Return (X, Y) of the center of cell containing provided text 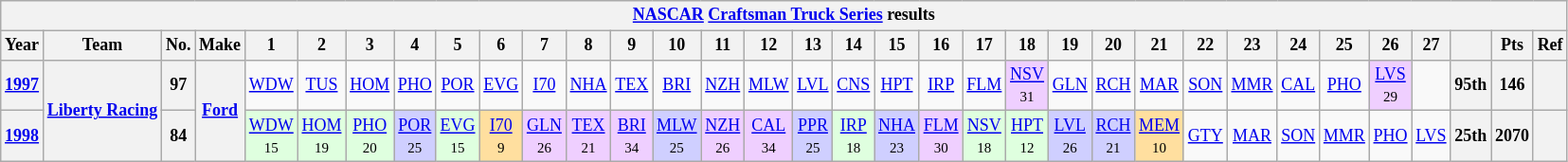
19 (1070, 45)
FLM (984, 85)
MLW (769, 85)
1998 (23, 136)
23 (1253, 45)
NHA23 (897, 136)
22 (1205, 45)
TEX21 (588, 136)
POR25 (415, 136)
CNS (854, 85)
Pts (1512, 45)
MLW25 (676, 136)
LVL (813, 85)
IRP (941, 85)
15 (897, 45)
CAL34 (769, 136)
Ford (220, 110)
RCH (1113, 85)
PHO20 (369, 136)
MEM10 (1160, 136)
3 (369, 45)
25 (1345, 45)
14 (854, 45)
Ref (1550, 45)
Liberty Racing (102, 110)
No. (178, 45)
18 (1027, 45)
16 (941, 45)
9 (632, 45)
13 (813, 45)
HOM (369, 85)
HOM19 (322, 136)
95th (1470, 85)
4 (415, 45)
NSV31 (1027, 85)
6 (501, 45)
TEX (632, 85)
NZH (723, 85)
84 (178, 136)
27 (1431, 45)
FLM30 (941, 136)
25th (1470, 136)
I709 (501, 136)
EVG15 (458, 136)
I70 (545, 85)
17 (984, 45)
11 (723, 45)
2070 (1512, 136)
HPT12 (1027, 136)
LVS (1431, 136)
IRP18 (854, 136)
Team (102, 45)
Make (220, 45)
NHA (588, 85)
21 (1160, 45)
NZH26 (723, 136)
RCH21 (1113, 136)
HPT (897, 85)
26 (1391, 45)
POR (458, 85)
NASCAR Craftsman Truck Series results (784, 15)
20 (1113, 45)
CAL (1298, 85)
PPR25 (813, 136)
2 (322, 45)
97 (178, 85)
WDW (271, 85)
LVL26 (1070, 136)
GLN26 (545, 136)
GTY (1205, 136)
GLN (1070, 85)
8 (588, 45)
Year (23, 45)
7 (545, 45)
TUS (322, 85)
WDW15 (271, 136)
1 (271, 45)
EVG (501, 85)
BRI (676, 85)
BRI34 (632, 136)
12 (769, 45)
146 (1512, 85)
LVS29 (1391, 85)
1997 (23, 85)
5 (458, 45)
NSV18 (984, 136)
24 (1298, 45)
10 (676, 45)
